For the text-containing cell, return its midpoint in (x, y) coordinate format. 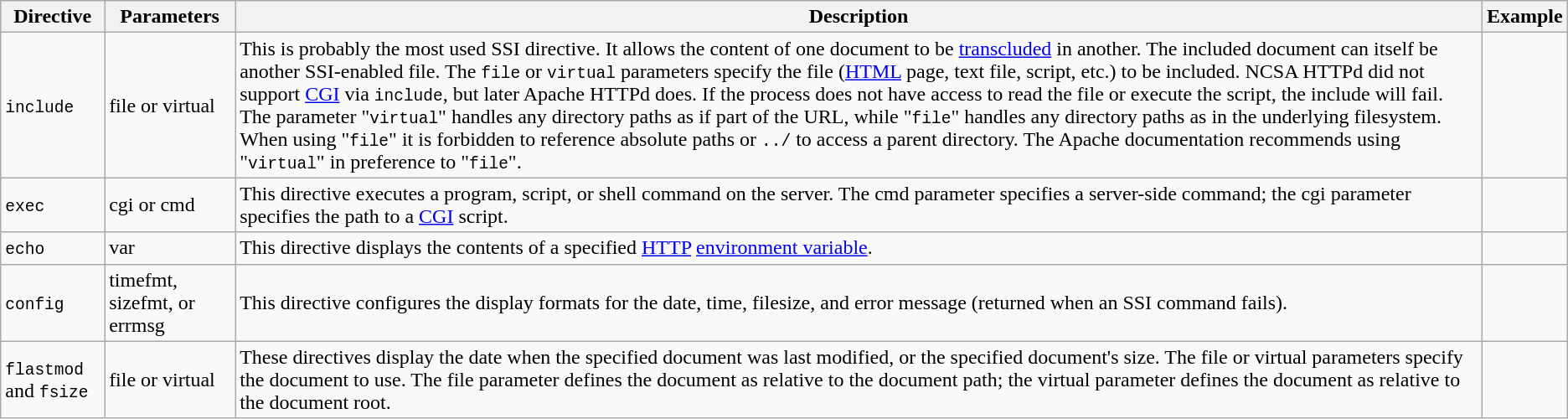
This directive configures the display formats for the date, time, filesize, and error message (returned when an SSI command fails). (859, 303)
Example (1524, 17)
exec (53, 204)
flastmod and fsize (53, 380)
timefmt, sizefmt, or errmsg (170, 303)
include (53, 106)
var (170, 248)
echo (53, 248)
cgi or cmd (170, 204)
Parameters (170, 17)
This directive displays the contents of a specified HTTP environment variable. (859, 248)
config (53, 303)
Directive (53, 17)
Description (859, 17)
